Scan for the cell matching the given text and deliver its (x, y) coordinate at center. 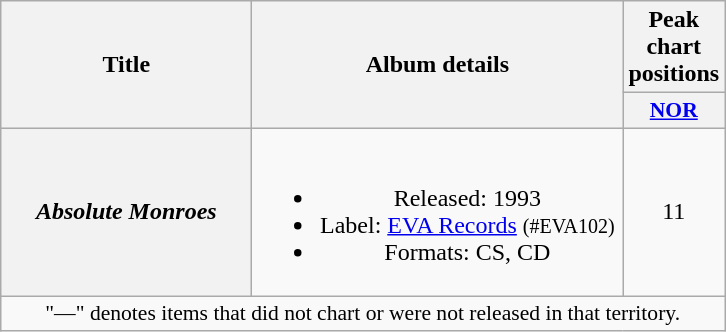
Absolute Monroes (126, 212)
11 (674, 212)
Title (126, 65)
"—" denotes items that did not chart or were not released in that territory. (363, 314)
Album details (438, 65)
Released: 1993Label: EVA Records (#EVA102)Formats: CS, CD (438, 212)
Peak chart positions (674, 47)
NOR (674, 111)
